Return (X, Y) of the center of cell containing provided text 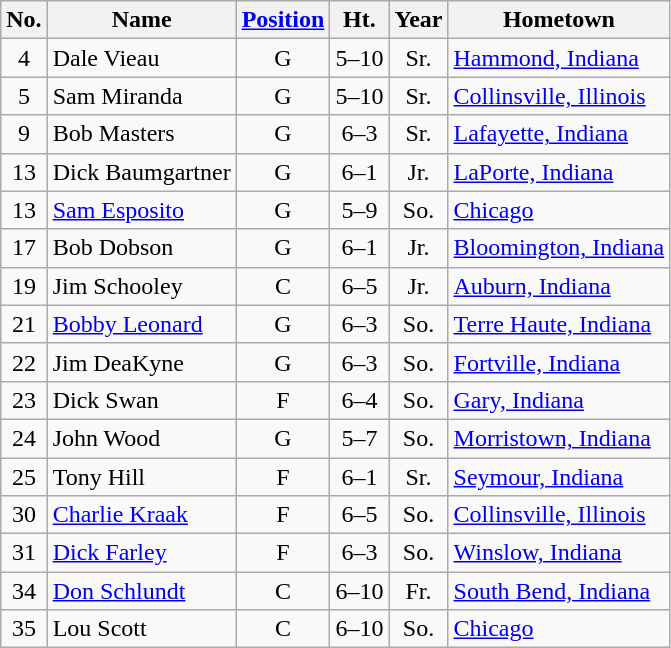
Hometown (559, 20)
Jim Schooley (142, 286)
LaPorte, Indiana (559, 172)
No. (24, 20)
35 (24, 629)
Sam Esposito (142, 210)
Auburn, Indiana (559, 286)
South Bend, Indiana (559, 591)
Name (142, 20)
22 (24, 362)
Dick Swan (142, 400)
Position (283, 20)
Dick Farley (142, 553)
5–9 (360, 210)
Morristown, Indiana (559, 438)
Dick Baumgartner (142, 172)
Sam Miranda (142, 96)
6–4 (360, 400)
24 (24, 438)
4 (24, 58)
Bob Dobson (142, 248)
Terre Haute, Indiana (559, 324)
Bobby Leonard (142, 324)
Lafayette, Indiana (559, 134)
Jim DeaKyne (142, 362)
Bob Masters (142, 134)
21 (24, 324)
Fr. (418, 591)
Hammond, Indiana (559, 58)
9 (24, 134)
Year (418, 20)
Seymour, Indiana (559, 477)
Winslow, Indiana (559, 553)
5–7 (360, 438)
John Wood (142, 438)
19 (24, 286)
30 (24, 515)
Tony Hill (142, 477)
5 (24, 96)
Ht. (360, 20)
25 (24, 477)
Charlie Kraak (142, 515)
Fortville, Indiana (559, 362)
Don Schlundt (142, 591)
Gary, Indiana (559, 400)
Lou Scott (142, 629)
23 (24, 400)
Bloomington, Indiana (559, 248)
31 (24, 553)
34 (24, 591)
17 (24, 248)
Dale Vieau (142, 58)
